Capture the cell that displays the provided text and extract its [x, y] central coordinate. 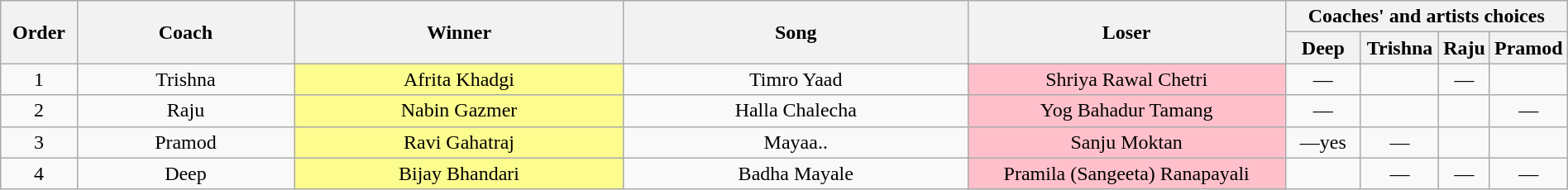
Mayaa.. [796, 142]
1 [40, 79]
Nabin Gazmer [460, 111]
Badha Mayale [796, 173]
Halla Chalecha [796, 111]
Winner [460, 32]
4 [40, 173]
Song [796, 32]
Coach [185, 32]
Shriya Rawal Chetri [1126, 79]
Afrita Khadgi [460, 79]
Sanju Moktan [1126, 142]
Order [40, 32]
—yes [1323, 142]
3 [40, 142]
Bijay Bhandari [460, 173]
Pramila (Sangeeta) Ranapayali [1126, 173]
Loser [1126, 32]
Coaches' and artists choices [1426, 17]
2 [40, 111]
Ravi Gahatraj [460, 142]
Yog Bahadur Tamang [1126, 111]
Timro Yaad [796, 79]
